Detect which cell encompasses the target text, then output its [x, y] center coordinate. 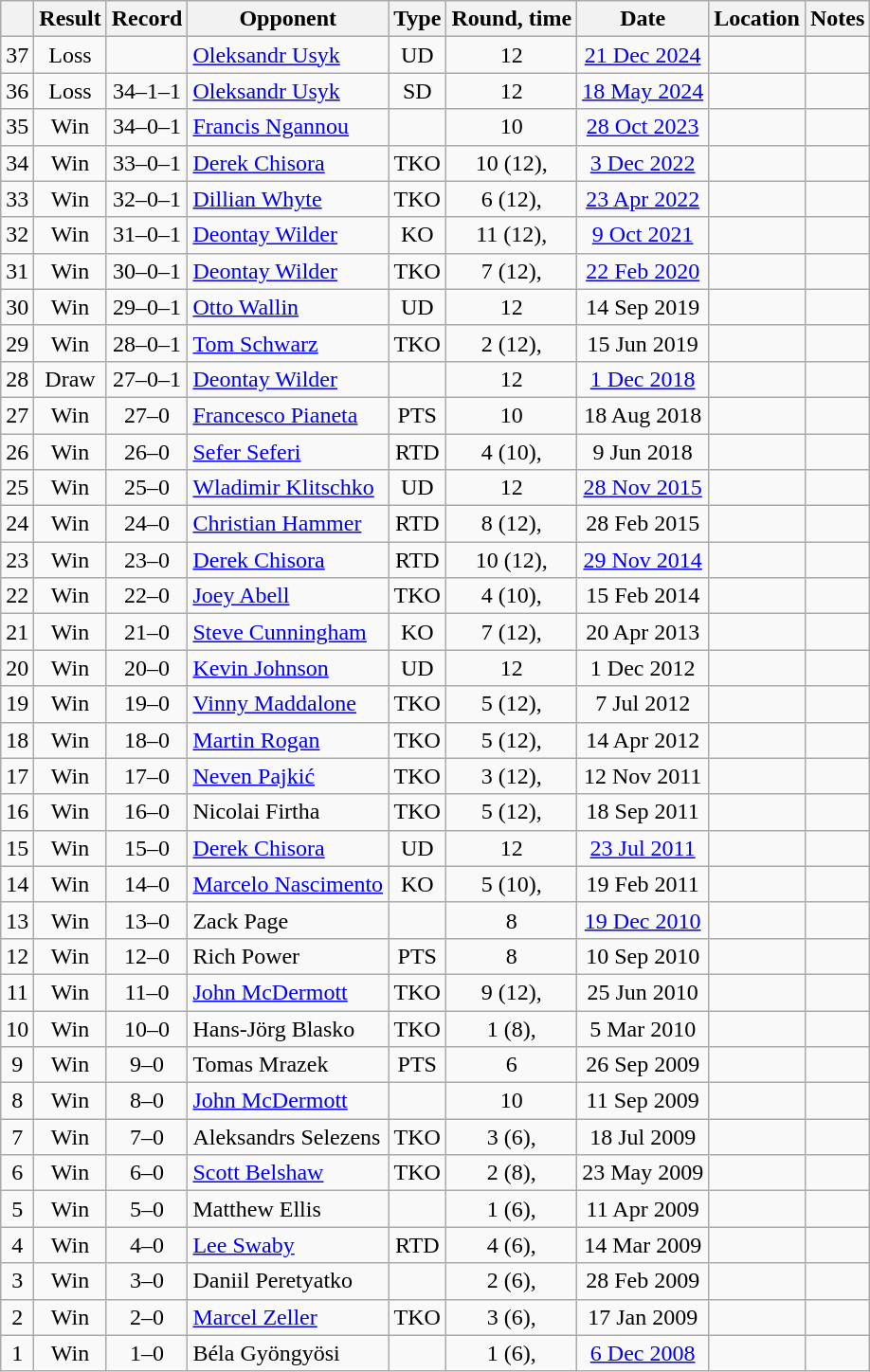
Type [417, 19]
27–0 [147, 415]
Sefer Seferi [288, 452]
6–0 [147, 1173]
21–0 [147, 632]
16–0 [147, 812]
15 Jun 2019 [643, 343]
Vinny Maddalone [288, 704]
8 (12), [512, 524]
8–0 [147, 1101]
Lee Swaby [288, 1245]
7 Jul 2012 [643, 704]
Martin Rogan [288, 740]
14–0 [147, 884]
18 [17, 740]
27–0–1 [147, 379]
29–0–1 [147, 307]
13 [17, 920]
Tomas Mrazek [288, 1065]
17 Jan 2009 [643, 1317]
Result [70, 19]
18 May 2024 [643, 91]
Kevin Johnson [288, 668]
3–0 [147, 1281]
20–0 [147, 668]
17–0 [147, 776]
11 Sep 2009 [643, 1101]
32 [17, 235]
9 [17, 1065]
19 Feb 2011 [643, 884]
5–0 [147, 1209]
24–0 [147, 524]
29 Nov 2014 [643, 560]
25 Jun 2010 [643, 992]
12 Nov 2011 [643, 776]
23 [17, 560]
Otto Wallin [288, 307]
28 [17, 379]
Francesco Pianeta [288, 415]
30 [17, 307]
30–0–1 [147, 271]
34–0–1 [147, 127]
28 Feb 2015 [643, 524]
34–1–1 [147, 91]
1 [17, 1353]
15 Feb 2014 [643, 596]
Record [147, 19]
34 [17, 163]
29 [17, 343]
4 [17, 1245]
Draw [70, 379]
11–0 [147, 992]
Rich Power [288, 956]
Joey Abell [288, 596]
9 Oct 2021 [643, 235]
23 Apr 2022 [643, 199]
33 [17, 199]
37 [17, 55]
4 (6), [512, 1245]
12–0 [147, 956]
10 Sep 2010 [643, 956]
28 Nov 2015 [643, 488]
23 Jul 2011 [643, 848]
10–0 [147, 1028]
1–0 [147, 1353]
18 Sep 2011 [643, 812]
Zack Page [288, 920]
1 Dec 2018 [643, 379]
18 Aug 2018 [643, 415]
9–0 [147, 1065]
27 [17, 415]
3 Dec 2022 [643, 163]
2 (8), [512, 1173]
20 Apr 2013 [643, 632]
11 [17, 992]
Aleksandrs Selezens [288, 1137]
Location [757, 19]
Nicolai Firtha [288, 812]
Neven Pajkić [288, 776]
3 (12), [512, 776]
2 [17, 1317]
19–0 [147, 704]
35 [17, 127]
Scott Belshaw [288, 1173]
13–0 [147, 920]
Béla Gyöngyösi [288, 1353]
5 Mar 2010 [643, 1028]
6 Dec 2008 [643, 1353]
36 [17, 91]
2–0 [147, 1317]
14 [17, 884]
Francis Ngannou [288, 127]
11 Apr 2009 [643, 1209]
23–0 [147, 560]
20 [17, 668]
28–0–1 [147, 343]
31–0–1 [147, 235]
9 Jun 2018 [643, 452]
7 [17, 1137]
3 [17, 1281]
15–0 [147, 848]
1 Dec 2012 [643, 668]
1 (8), [512, 1028]
33–0–1 [147, 163]
Marcel Zeller [288, 1317]
Tom Schwarz [288, 343]
18–0 [147, 740]
SD [417, 91]
23 May 2009 [643, 1173]
22–0 [147, 596]
2 (12), [512, 343]
24 [17, 524]
2 (6), [512, 1281]
17 [17, 776]
14 Sep 2019 [643, 307]
15 [17, 848]
Date [643, 19]
21 [17, 632]
26 Sep 2009 [643, 1065]
5 (10), [512, 884]
26 [17, 452]
26–0 [147, 452]
28 Feb 2009 [643, 1281]
Round, time [512, 19]
22 Feb 2020 [643, 271]
Marcelo Nascimento [288, 884]
32–0–1 [147, 199]
16 [17, 812]
7–0 [147, 1137]
Christian Hammer [288, 524]
11 (12), [512, 235]
25–0 [147, 488]
Dillian Whyte [288, 199]
Daniil Peretyatko [288, 1281]
22 [17, 596]
21 Dec 2024 [643, 55]
25 [17, 488]
4–0 [147, 1245]
19 [17, 704]
Notes [837, 19]
5 [17, 1209]
28 Oct 2023 [643, 127]
Hans-Jörg Blasko [288, 1028]
Opponent [288, 19]
Wladimir Klitschko [288, 488]
Steve Cunningham [288, 632]
19 Dec 2010 [643, 920]
Matthew Ellis [288, 1209]
9 (12), [512, 992]
14 Mar 2009 [643, 1245]
31 [17, 271]
18 Jul 2009 [643, 1137]
14 Apr 2012 [643, 740]
6 (12), [512, 199]
